Provide the [x, y] coordinate of the cell's center where the given text is located.  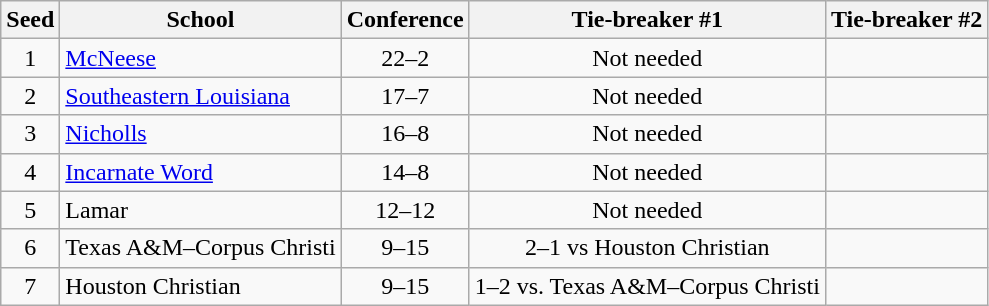
Tie-breaker #2 [906, 20]
Incarnate Word [200, 172]
School [200, 20]
Lamar [200, 210]
Southeastern Louisiana [200, 96]
Nicholls [200, 134]
14–8 [405, 172]
1 [30, 58]
17–7 [405, 96]
Texas A&M–Corpus Christi [200, 248]
22–2 [405, 58]
2–1 vs Houston Christian [647, 248]
4 [30, 172]
7 [30, 286]
12–12 [405, 210]
2 [30, 96]
1–2 vs. Texas A&M–Corpus Christi [647, 286]
Conference [405, 20]
16–8 [405, 134]
5 [30, 210]
Houston Christian [200, 286]
Seed [30, 20]
3 [30, 134]
Tie-breaker #1 [647, 20]
McNeese [200, 58]
6 [30, 248]
